Identify which cell holds the provided text, then report its [x, y] central coordinate. 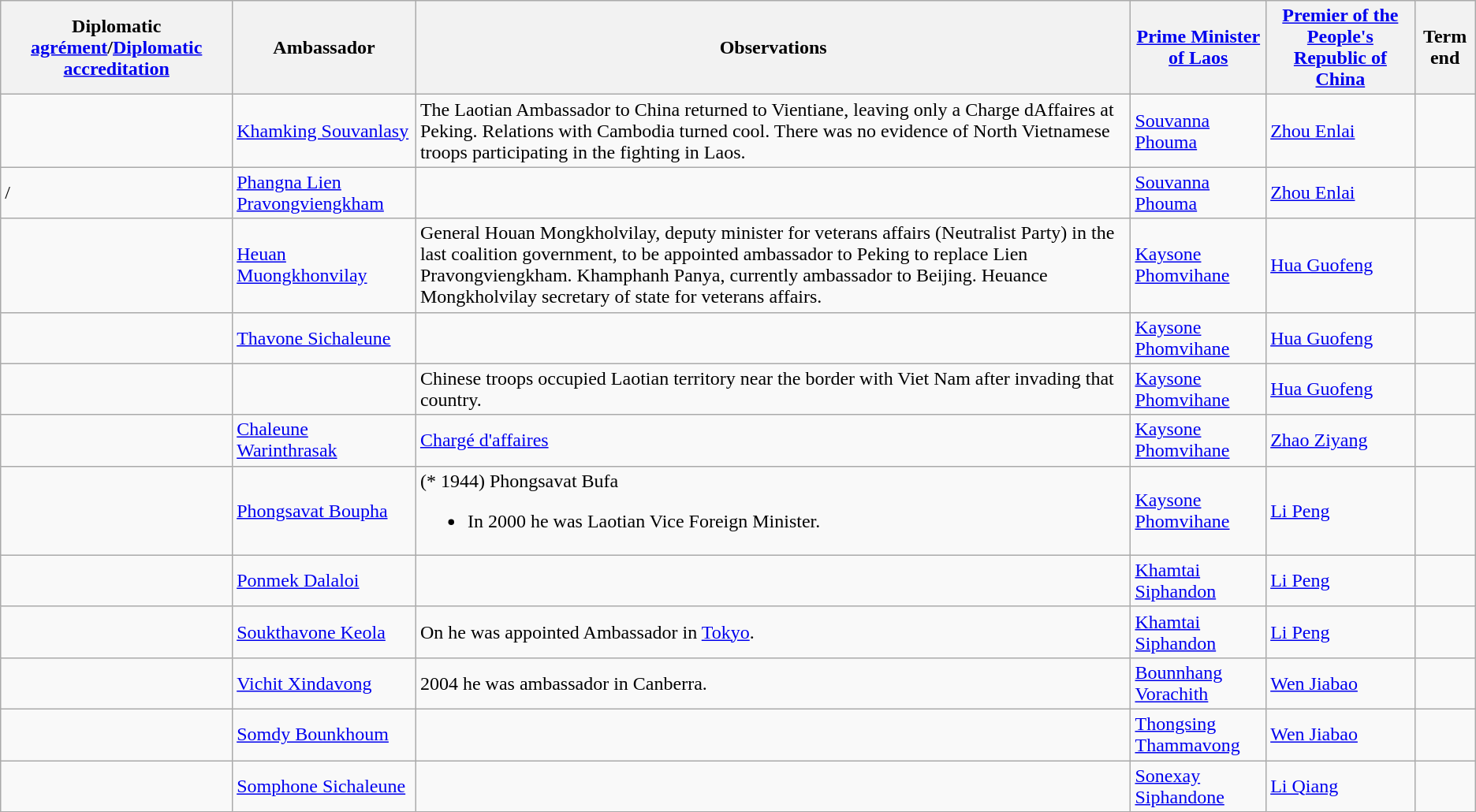
Ponmek Dalaloi [325, 580]
Phangna Lien Pravongviengkham [325, 192]
Prime Minister of Laos [1198, 47]
Ambassador [325, 47]
2004 he was ambassador in Canberra. [773, 683]
Heuan Muongkhonvilay [325, 265]
Vichit Xindavong [325, 683]
Bounnhang Vorachith [1198, 683]
Chargé d'affaires [773, 440]
Soukthavone Keola [325, 632]
/ [117, 192]
On he was appointed Ambassador in Tokyo. [773, 632]
Sonexay Siphandone [1198, 785]
Term end [1444, 47]
Chinese troops occupied Laotian territory near the border with Viet Nam after invading that country. [773, 389]
(* 1944) Phongsavat BufaIn 2000 he was Laotian Vice Foreign Minister. [773, 511]
Diplomatic agrément/Diplomatic accreditation [117, 47]
Li Qiang [1340, 785]
Somphone Sichaleune [325, 785]
Thavone Sichaleune [325, 337]
Premier of the People's Republic of China [1340, 47]
Khamking Souvanlasy [325, 131]
Zhao Ziyang [1340, 440]
Phongsavat Boupha [325, 511]
Observations [773, 47]
Somdy Bounkhoum [325, 735]
Chaleune Warinthrasak [325, 440]
Thongsing Thammavong [1198, 735]
